Determine the [X, Y] coordinate at the center of the cell enclosing the given text.  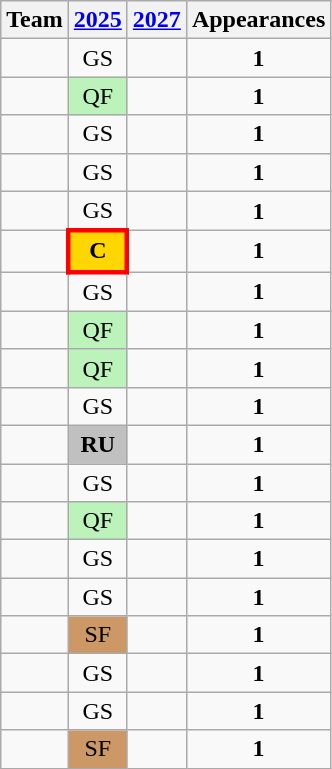
RU [98, 444]
C [98, 252]
2027 [156, 20]
Team [35, 20]
Appearances [258, 20]
2025 [98, 20]
